Find where the given text appears and provide that cell's center as [X, Y] coordinate. 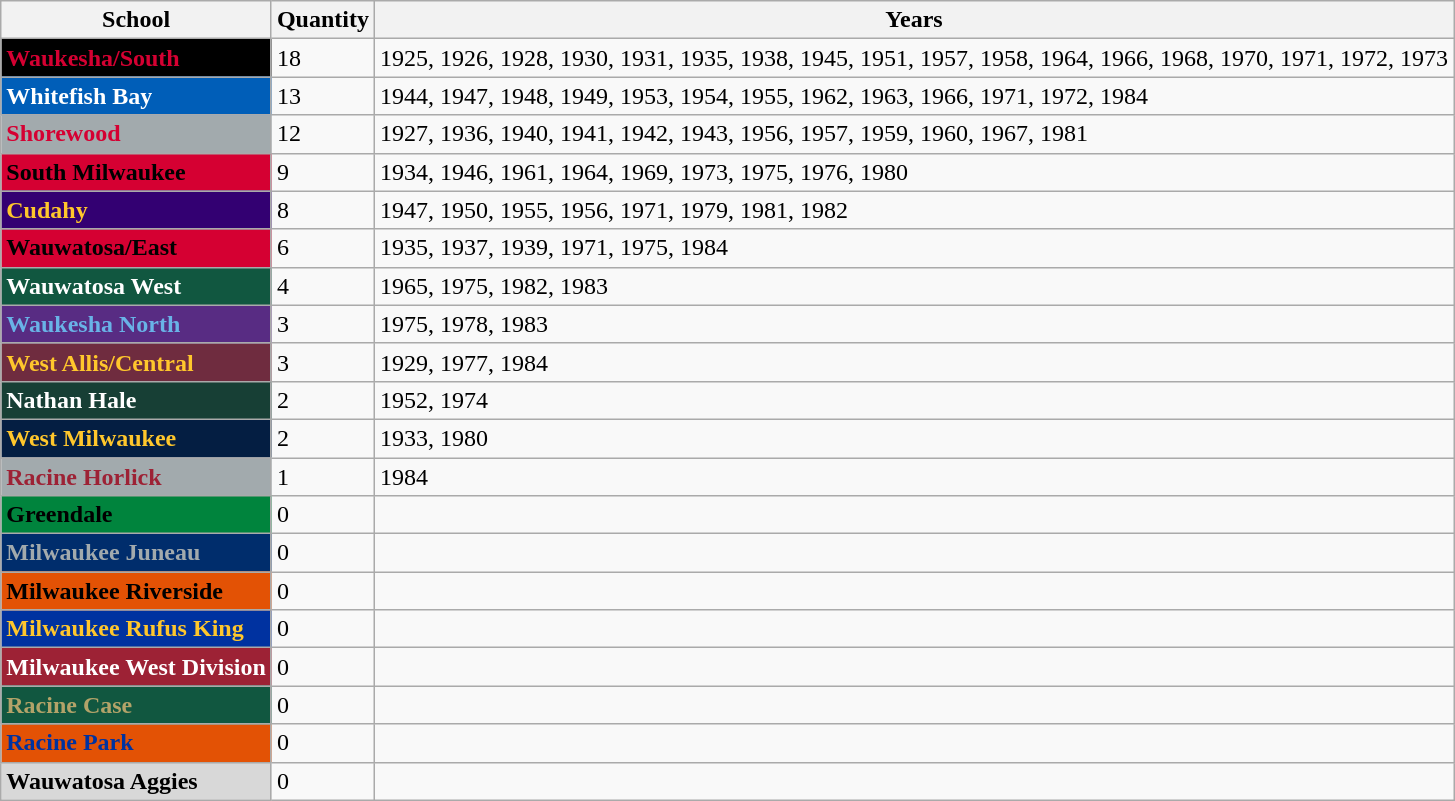
13 [322, 96]
1 [322, 477]
18 [322, 58]
Wauwatosa Aggies [136, 781]
1929, 1977, 1984 [914, 362]
Racine Horlick [136, 477]
1944, 1947, 1948, 1949, 1953, 1954, 1955, 1962, 1963, 1966, 1971, 1972, 1984 [914, 96]
Racine Case [136, 705]
Waukesha/South [136, 58]
Shorewood [136, 134]
Milwaukee Rufus King [136, 629]
Cudahy [136, 210]
1965, 1975, 1982, 1983 [914, 286]
Milwaukee Juneau [136, 553]
Whitefish Bay [136, 96]
Nathan Hale [136, 400]
1975, 1978, 1983 [914, 324]
1952, 1974 [914, 400]
Quantity [322, 20]
8 [322, 210]
1947, 1950, 1955, 1956, 1971, 1979, 1981, 1982 [914, 210]
Wauwatosa West [136, 286]
West Allis/Central [136, 362]
Milwaukee Riverside [136, 591]
1927, 1936, 1940, 1941, 1942, 1943, 1956, 1957, 1959, 1960, 1967, 1981 [914, 134]
Waukesha North [136, 324]
South Milwaukee [136, 172]
4 [322, 286]
1934, 1946, 1961, 1964, 1969, 1973, 1975, 1976, 1980 [914, 172]
Greendale [136, 515]
1935, 1937, 1939, 1971, 1975, 1984 [914, 248]
6 [322, 248]
9 [322, 172]
West Milwaukee [136, 438]
1984 [914, 477]
Years [914, 20]
1933, 1980 [914, 438]
Racine Park [136, 743]
12 [322, 134]
School [136, 20]
1925, 1926, 1928, 1930, 1931, 1935, 1938, 1945, 1951, 1957, 1958, 1964, 1966, 1968, 1970, 1971, 1972, 1973 [914, 58]
Milwaukee West Division [136, 667]
Wauwatosa/East [136, 248]
